Provide the [x, y] coordinate of the cell's center where the given text is located.  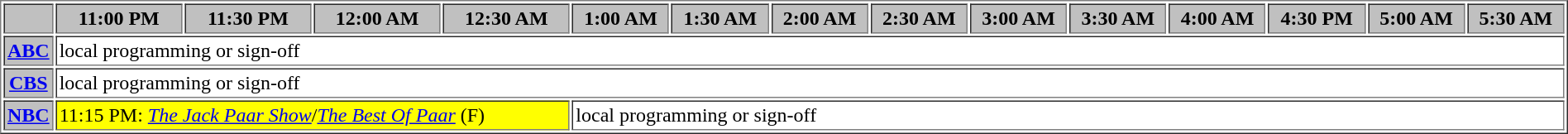
11:30 PM [248, 18]
4:00 AM [1217, 18]
NBC [28, 116]
ABC [28, 51]
11:00 PM [119, 18]
5:30 AM [1515, 18]
12:00 AM [377, 18]
3:30 AM [1118, 18]
12:30 AM [506, 18]
11:15 PM: The Jack Paar Show/The Best Of Paar (F) [313, 116]
5:00 AM [1416, 18]
4:30 PM [1317, 18]
CBS [28, 83]
1:30 AM [719, 18]
2:00 AM [819, 18]
2:30 AM [920, 18]
1:00 AM [620, 18]
3:00 AM [1019, 18]
